From the cell containing the given text, extract its center point as [x, y] coordinate. 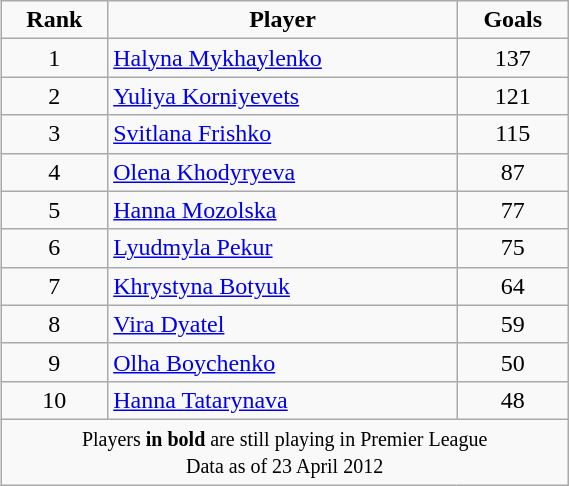
9 [54, 362]
77 [512, 210]
Rank [54, 20]
Olha Boychenko [283, 362]
50 [512, 362]
75 [512, 248]
7 [54, 286]
64 [512, 286]
Yuliya Korniyevets [283, 96]
Svitlana Frishko [283, 134]
Vira Dyatel [283, 324]
137 [512, 58]
Olena Khodyryeva [283, 172]
5 [54, 210]
4 [54, 172]
10 [54, 400]
1 [54, 58]
Hanna Mozolska [283, 210]
48 [512, 400]
Khrystyna Botyuk [283, 286]
59 [512, 324]
Player [283, 20]
Goals [512, 20]
6 [54, 248]
2 [54, 96]
Lyudmyla Pekur [283, 248]
8 [54, 324]
Hanna Tatarynava [283, 400]
Halyna Mykhaylenko [283, 58]
115 [512, 134]
87 [512, 172]
Players in bold are still playing in Premier LeagueData as of 23 April 2012 [284, 452]
3 [54, 134]
121 [512, 96]
